Output the (x, y) coordinate of the center of the cell containing the given text.  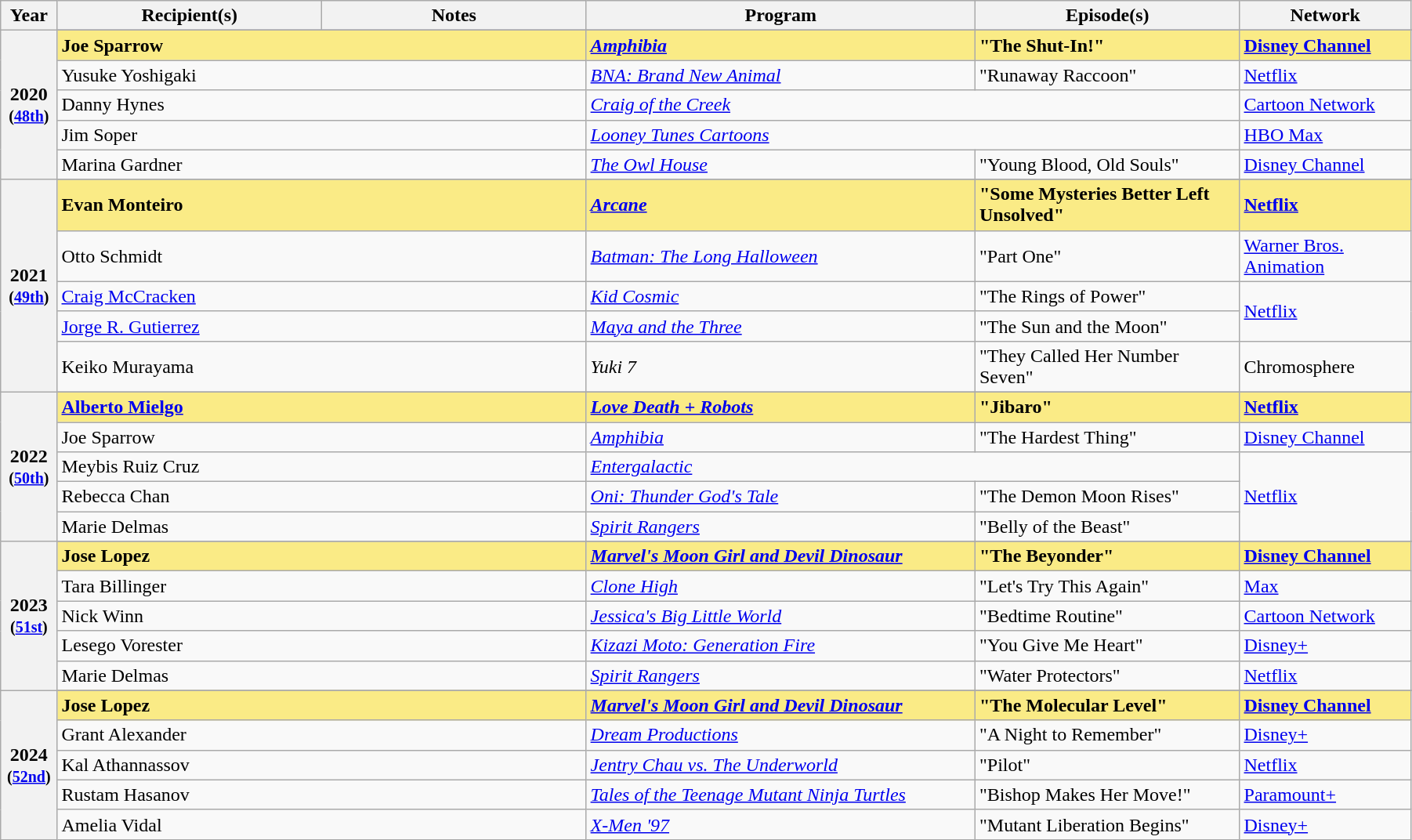
The Owl House (780, 165)
"The Shut-In!" (1107, 45)
Clone High (780, 586)
Evan Monteiro (321, 205)
Arcane (780, 205)
Marina Gardner (321, 165)
"Water Protectors" (1107, 675)
2024 (52nd) (29, 765)
Amelia Vidal (321, 824)
Batman: The Long Halloween (780, 255)
"Some Mysteries Better Left Unsolved" (1107, 205)
"You Give Me Heart" (1107, 646)
"Runaway Raccoon" (1107, 75)
Craig McCracken (321, 296)
"They Called Her Number Seven" (1107, 367)
Rustam Hasanov (321, 795)
"The Demon Moon Rises" (1107, 497)
Jim Soper (321, 135)
Grant Alexander (321, 735)
Year (29, 16)
Paramount+ (1325, 795)
Jorge R. Gutierrez (321, 326)
2020 (48th) (29, 105)
Chromosphere (1325, 367)
X-Men '97 (780, 824)
Danny Hynes (321, 105)
"Pilot" (1107, 765)
"Bishop Makes Her Move!" (1107, 795)
Entergalactic (913, 467)
Episode(s) (1107, 16)
Jentry Chau vs. The Underworld (780, 765)
"The Beyonder" (1107, 556)
"Jibaro" (1107, 407)
"Bedtime Routine" (1107, 616)
Network (1325, 16)
Warner Bros. Animation (1325, 255)
Yusuke Yoshigaki (321, 75)
"Part One" (1107, 255)
"Mutant Liberation Begins" (1107, 824)
2022 (50th) (29, 466)
"Young Blood, Old Souls" (1107, 165)
2021 (49th) (29, 285)
Dream Productions (780, 735)
Kid Cosmic (780, 296)
Meybis Ruiz Cruz (321, 467)
"The Hardest Thing" (1107, 436)
Kal Athannassov (321, 765)
"The Rings of Power" (1107, 296)
"The Sun and the Moon" (1107, 326)
Love Death + Robots (780, 407)
"A Night to Remember" (1107, 735)
Kizazi Moto: Generation Fire (780, 646)
"Belly of the Beast" (1107, 527)
Recipient(s) (190, 16)
Program (780, 16)
Nick Winn (321, 616)
Tara Billinger (321, 586)
HBO Max (1325, 135)
Max (1325, 586)
BNA: Brand New Animal (780, 75)
Rebecca Chan (321, 497)
Craig of the Creek (913, 105)
Looney Tunes Cartoons (913, 135)
Jessica's Big Little World (780, 616)
Tales of the Teenage Mutant Ninja Turtles (780, 795)
Maya and the Three (780, 326)
"Let's Try This Again" (1107, 586)
Oni: Thunder God's Tale (780, 497)
"The Molecular Level" (1107, 705)
Yuki 7 (780, 367)
Keiko Murayama (321, 367)
2023 (51st) (29, 616)
Alberto Mielgo (321, 407)
Lesego Vorester (321, 646)
Otto Schmidt (321, 255)
Notes (454, 16)
